Pinpoint the cell where the given text exists, returning its [x, y] midpoint coordinate. 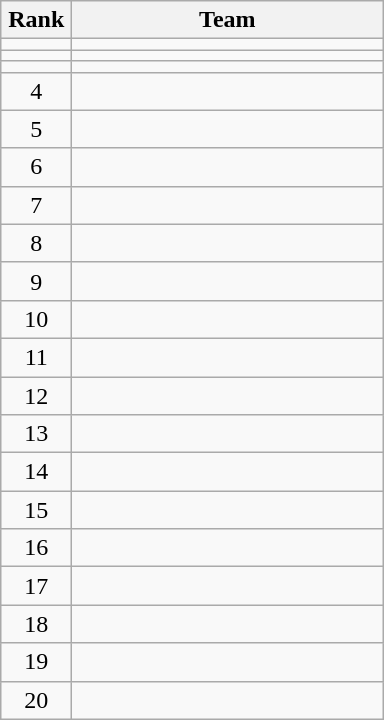
11 [36, 357]
10 [36, 319]
4 [36, 91]
Rank [36, 20]
18 [36, 624]
19 [36, 662]
14 [36, 472]
Team [228, 20]
6 [36, 167]
16 [36, 548]
17 [36, 586]
8 [36, 243]
20 [36, 700]
5 [36, 129]
13 [36, 434]
15 [36, 510]
9 [36, 281]
12 [36, 395]
7 [36, 205]
